For the text-containing cell, return its midpoint in (X, Y) coordinate format. 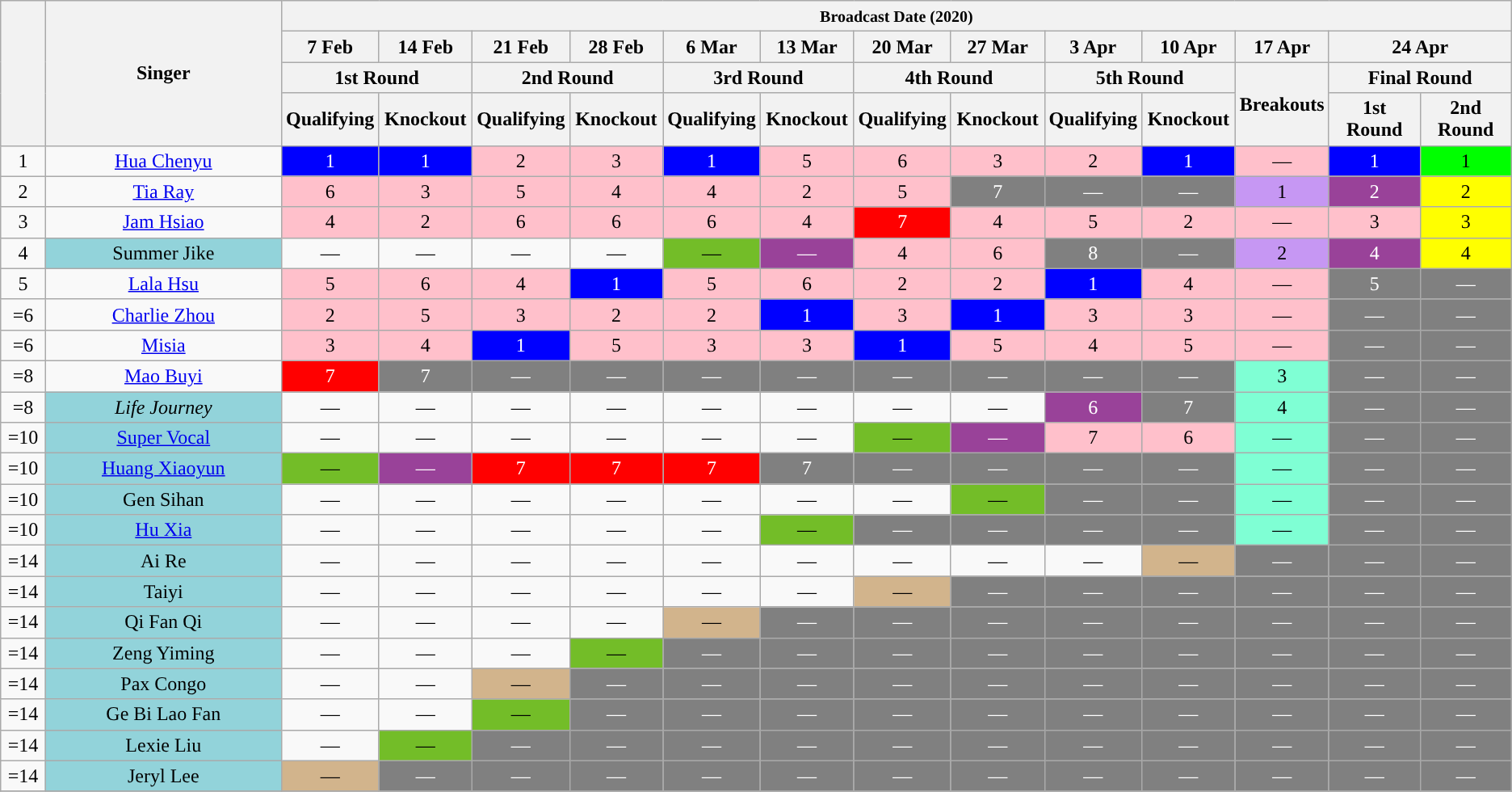
14 Feb (426, 47)
Jam Hsiao (163, 222)
Hua Chenyu (163, 161)
24 Apr (1420, 47)
Breakouts (1282, 103)
7 Feb (330, 47)
3 Apr (1093, 47)
Super Vocal (163, 438)
Broadcast Date (2020) (897, 16)
20 Mar (902, 47)
Final Round (1420, 78)
Hu Xia (163, 530)
Summer Jike (163, 253)
Ai Re (163, 561)
Jeryl Lee (163, 776)
Zeng Yiming (163, 653)
Ge Bi Lao Fan (163, 714)
21 Feb (521, 47)
Pax Congo (163, 684)
10 Apr (1188, 47)
Huang Xiaoyun (163, 469)
Misia (163, 345)
Lexie Liu (163, 745)
17 Apr (1282, 47)
Qi Fan Qi (163, 622)
28 Feb (616, 47)
3rd Round (758, 78)
6 Mar (712, 47)
5th Round (1140, 78)
Tia Ray (163, 192)
Singer (163, 73)
13 Mar (807, 47)
Taiyi (163, 592)
8 (1093, 253)
27 Mar (997, 47)
Lala Hsu (163, 284)
Gen Sihan (163, 499)
Charlie Zhou (163, 314)
Mao Buyi (163, 376)
Life Journey (163, 407)
4th Round (949, 78)
